Identify which cell holds the provided text, then report its (X, Y) central coordinate. 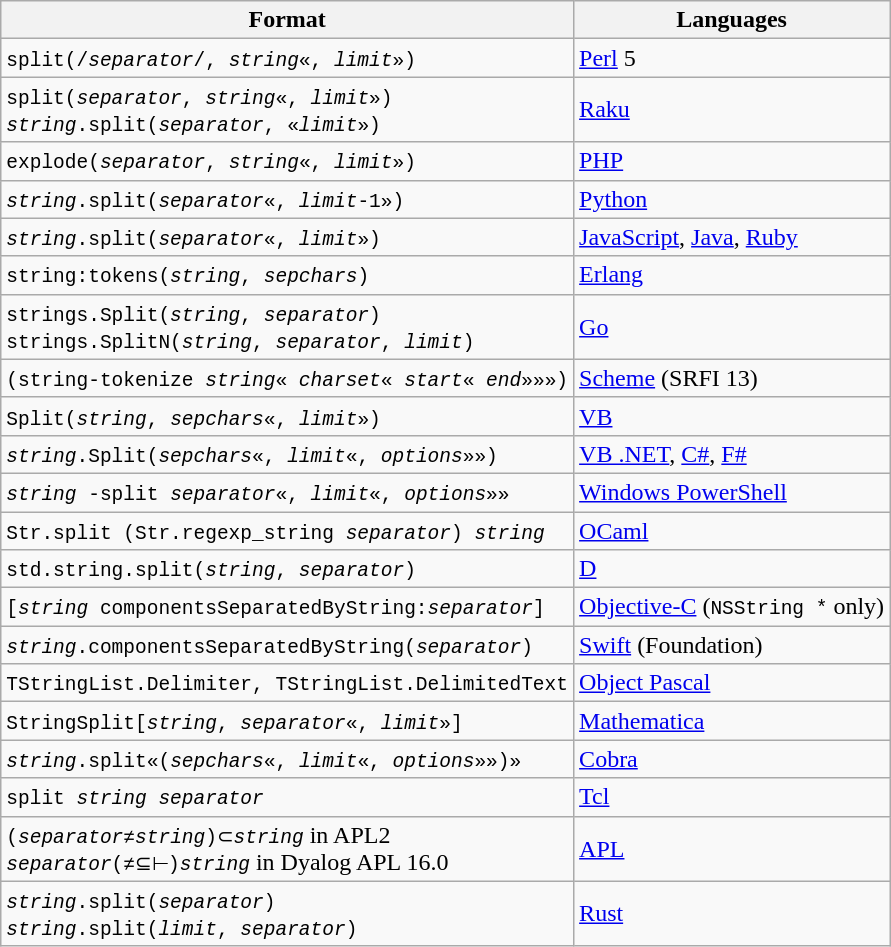
string:tokens(string, sepchars) (288, 275)
Tcl (732, 797)
string.Split(sepchars«, limit«, options»») (288, 454)
Go (732, 326)
D (732, 569)
Python (732, 199)
(separator≠string)⊂string in APL2separator(≠⊆⊢)string in Dyalog APL 16.0 (288, 848)
split(/separator/, string«, limit») (288, 58)
string.split(separator«, limit-1») (288, 199)
TStringList.Delimiter, TStringList.DelimitedText (288, 683)
Format (288, 20)
Rust (732, 914)
string.split(separator«, limit») (288, 237)
Mathematica (732, 721)
Erlang (732, 275)
OCaml (732, 531)
explode(separator, string«, limit») (288, 161)
Cobra (732, 759)
JavaScript, Java, Ruby (732, 237)
Split(string, sepchars«, limit») (288, 416)
Scheme (SRFI 13) (732, 378)
string.componentsSeparatedByString(separator) (288, 645)
Swift (Foundation) (732, 645)
Str.split (Str.regexp_string separator) string (288, 531)
PHP (732, 161)
VB (732, 416)
string.split«(sepchars«, limit«, options»»)» (288, 759)
StringSplit[string, separator«, limit»] (288, 721)
Perl 5 (732, 58)
std.string.split(string, separator) (288, 569)
split(separator, string«, limit»)string.split(separator, «limit») (288, 110)
[string componentsSeparatedByString:separator] (288, 607)
(string-tokenize string« charset« start« end»»») (288, 378)
VB .NET, C#, F# (732, 454)
Objective-C (NSString * only) (732, 607)
Windows PowerShell (732, 492)
Raku (732, 110)
split string separator (288, 797)
string.split(separator)string.split(limit, separator) (288, 914)
string -split separator«, limit«, options»» (288, 492)
Object Pascal (732, 683)
APL (732, 848)
Languages (732, 20)
strings.Split(string, separator)strings.SplitN(string, separator, limit) (288, 326)
